For the text-containing cell, return its midpoint in (X, Y) coordinate format. 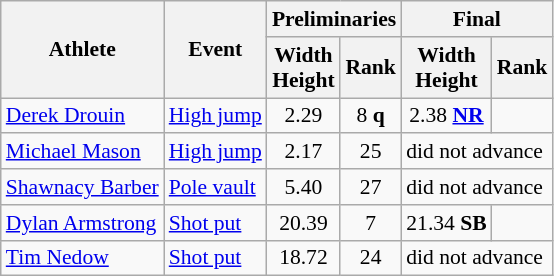
20.39 (304, 223)
Final (476, 19)
25 (370, 152)
24 (370, 258)
Pole vault (216, 187)
2.17 (304, 152)
Derek Drouin (82, 116)
27 (370, 187)
8 q (370, 116)
Event (216, 50)
2.38 NR (446, 116)
Preliminaries (334, 19)
Shawnacy Barber (82, 187)
7 (370, 223)
21.34 SB (446, 223)
Tim Nedow (82, 258)
Dylan Armstrong (82, 223)
Athlete (82, 50)
Michael Mason (82, 152)
2.29 (304, 116)
18.72 (304, 258)
5.40 (304, 187)
